Extract the (x, y) coordinate from the center of the cell holding the provided text.  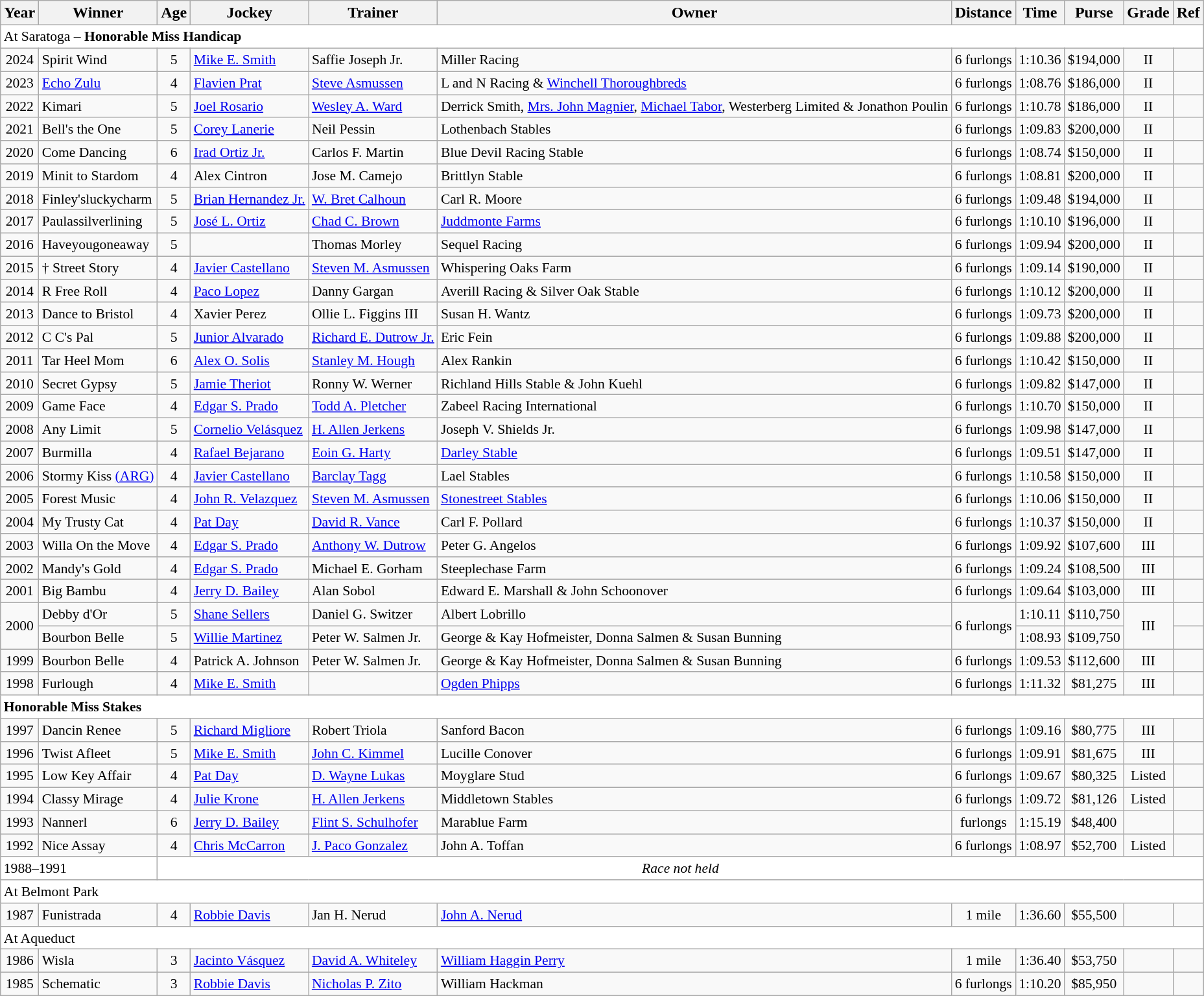
$81,275 (1094, 683)
Haveyougoneaway (99, 244)
Owner (694, 13)
Ronny W. Werner (373, 383)
W. Bret Calhoun (373, 198)
Dancin Renee (99, 730)
$108,500 (1094, 568)
$55,500 (1094, 915)
Richard Migliore (250, 730)
2002 (19, 568)
Eric Fein (694, 337)
Robert Triola (373, 730)
Averill Racing & Silver Oak Stable (694, 291)
Funistrada (99, 915)
2011 (19, 361)
Paco Lopez (250, 291)
1:08.81 (1040, 176)
$112,600 (1094, 661)
1999 (19, 661)
C C's Pal (99, 337)
1:09.24 (1040, 568)
Mandy's Gold (99, 568)
2015 (19, 268)
Classy Mirage (99, 799)
Time (1040, 13)
Moyglare Stud (694, 776)
2020 (19, 152)
Winner (99, 13)
Julie Krone (250, 799)
1:09.98 (1040, 429)
1:08.93 (1040, 637)
Wesley A. Ward (373, 106)
Finley'sluckycharm (99, 198)
2018 (19, 198)
Stonestreet Stables (694, 499)
2003 (19, 545)
Low Key Affair (99, 776)
1:09.94 (1040, 244)
Burmilla (99, 453)
At Belmont Park (602, 892)
Alan Sobol (373, 591)
Any Limit (99, 429)
Alex O. Solis (250, 361)
† Street Story (99, 268)
Albert Lobrillo (694, 614)
Game Face (99, 407)
1996 (19, 753)
2007 (19, 453)
$48,400 (1094, 822)
Junior Alvarado (250, 337)
Saffie Joseph Jr. (373, 60)
$80,325 (1094, 776)
Minit to Stardom (99, 176)
1:09.14 (1040, 268)
At Aqueduct (602, 938)
Jan H. Nerud (373, 915)
J. Paco Gonzalez (373, 846)
Race not held (681, 868)
Stanley M. Hough (373, 361)
1995 (19, 776)
1:09.51 (1040, 453)
Spirit Wind (99, 60)
$85,950 (1094, 984)
Secret Gypsy (99, 383)
Eoin G. Harty (373, 453)
Barclay Tagg (373, 476)
Chris McCarron (250, 846)
1:10.42 (1040, 361)
John C. Kimmel (373, 753)
2014 (19, 291)
2021 (19, 129)
Big Bambu (99, 591)
1986 (19, 961)
1:09.88 (1040, 337)
1:10.10 (1040, 222)
1:09.91 (1040, 753)
Wisla (99, 961)
Brittlyn Stable (694, 176)
Richland Hills Stable & John Kuehl (694, 383)
Flint S. Schulhofer (373, 822)
Honorable Miss Stakes (602, 707)
Marablue Farm (694, 822)
1:10.36 (1040, 60)
2013 (19, 314)
2012 (19, 337)
Nice Assay (99, 846)
$52,700 (1094, 846)
1:09.64 (1040, 591)
Schematic (99, 984)
Nannerl (99, 822)
Sequel Racing (694, 244)
Willa On the Move (99, 545)
1985 (19, 984)
Twist Afleet (99, 753)
Willie Martinez (250, 637)
$190,000 (1094, 268)
Danny Gargan (373, 291)
Paulassilverlining (99, 222)
R Free Roll (99, 291)
D. Wayne Lukas (373, 776)
$196,000 (1094, 222)
Cornelio Velásquez (250, 429)
1:10.58 (1040, 476)
Dance to Bristol (99, 314)
Age (174, 13)
David R. Vance (373, 522)
Steve Asmussen (373, 83)
2001 (19, 591)
Ref (1188, 13)
1:36.60 (1040, 915)
1988–1991 (79, 868)
$81,126 (1094, 799)
1:10.06 (1040, 499)
2019 (19, 176)
2010 (19, 383)
Lothenbach Stables (694, 129)
Tar Heel Mom (99, 361)
Edward E. Marshall & John Schoonover (694, 591)
2024 (19, 60)
1:10.37 (1040, 522)
2016 (19, 244)
Middletown Stables (694, 799)
Stormy Kiss (ARG) (99, 476)
1:09.83 (1040, 129)
Ollie L. Figgins III (373, 314)
Forest Music (99, 499)
Sanford Bacon (694, 730)
John A. Toffan (694, 846)
Rafael Bejarano (250, 453)
John R. Velazquez (250, 499)
Lael Stables (694, 476)
Lucille Conover (694, 753)
Miller Racing (694, 60)
2004 (19, 522)
1987 (19, 915)
Jose M. Camejo (373, 176)
Carl F. Pollard (694, 522)
Todd A. Pletcher (373, 407)
Distance (983, 13)
1:09.72 (1040, 799)
Come Dancing (99, 152)
$53,750 (1094, 961)
José L. Ortiz (250, 222)
1:36.40 (1040, 961)
1:10.70 (1040, 407)
Chad C. Brown (373, 222)
At Saratoga – Honorable Miss Handicap (602, 37)
Patrick A. Johnson (250, 661)
1:15.19 (1040, 822)
William Hackman (694, 984)
John A. Nerud (694, 915)
Neil Pessin (373, 129)
Bell's the One (99, 129)
$103,000 (1094, 591)
1:10.20 (1040, 984)
1:10.78 (1040, 106)
1992 (19, 846)
David A. Whiteley (373, 961)
1:09.82 (1040, 383)
Jamie Theriot (250, 383)
Grade (1148, 13)
Furlough (99, 683)
Zabeel Racing International (694, 407)
1:09.48 (1040, 198)
Kimari (99, 106)
furlongs (983, 822)
Peter G. Angelos (694, 545)
Shane Sellers (250, 614)
1:10.11 (1040, 614)
2009 (19, 407)
1:09.16 (1040, 730)
My Trusty Cat (99, 522)
$80,775 (1094, 730)
Thomas Morley (373, 244)
1997 (19, 730)
1:09.92 (1040, 545)
Blue Devil Racing Stable (694, 152)
Derrick Smith, Mrs. John Magnier, Michael Tabor, Westerberg Limited & Jonathon Poulin (694, 106)
$109,750 (1094, 637)
Ogden Phipps (694, 683)
1:09.53 (1040, 661)
Brian Hernandez Jr. (250, 198)
Alex Rankin (694, 361)
Trainer (373, 13)
William Haggin Perry (694, 961)
Xavier Perez (250, 314)
$110,750 (1094, 614)
Susan H. Wantz (694, 314)
Purse (1094, 13)
Richard E. Dutrow Jr. (373, 337)
Debby d'Or (99, 614)
2005 (19, 499)
Joel Rosario (250, 106)
Corey Lanerie (250, 129)
1993 (19, 822)
2006 (19, 476)
2023 (19, 83)
$81,675 (1094, 753)
Steeplechase Farm (694, 568)
Michael E. Gorham (373, 568)
Juddmonte Farms (694, 222)
Nicholas P. Zito (373, 984)
Irad Ortiz Jr. (250, 152)
Year (19, 13)
2022 (19, 106)
2017 (19, 222)
1:08.74 (1040, 152)
Carl R. Moore (694, 198)
$107,600 (1094, 545)
1:09.73 (1040, 314)
Carlos F. Martin (373, 152)
1:10.12 (1040, 291)
1:09.67 (1040, 776)
Flavien Prat (250, 83)
Jacinto Vásquez (250, 961)
1:08.97 (1040, 846)
Whispering Oaks Farm (694, 268)
Joseph V. Shields Jr. (694, 429)
2000 (19, 625)
Anthony W. Dutrow (373, 545)
1:11.32 (1040, 683)
Alex Cintron (250, 176)
Darley Stable (694, 453)
1:08.76 (1040, 83)
Jockey (250, 13)
1998 (19, 683)
L and N Racing & Winchell Thoroughbreds (694, 83)
Echo Zulu (99, 83)
2008 (19, 429)
Daniel G. Switzer (373, 614)
1994 (19, 799)
